Return the [X, Y] coordinate for the center point of the cell that contains the specified text.  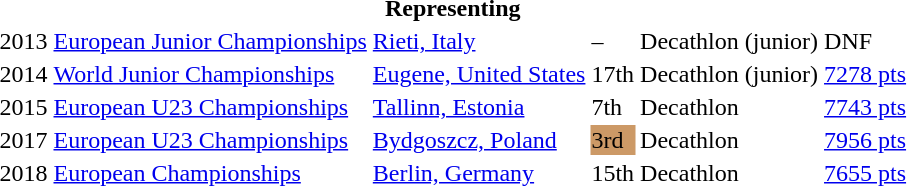
– [613, 41]
Eugene, United States [479, 74]
European Junior Championships [210, 41]
Bydgoszcz, Poland [479, 140]
7th [613, 107]
Tallinn, Estonia [479, 107]
Rieti, Italy [479, 41]
3rd [613, 140]
World Junior Championships [210, 74]
17th [613, 74]
